Find where the given text appears and provide that cell's center as (X, Y) coordinate. 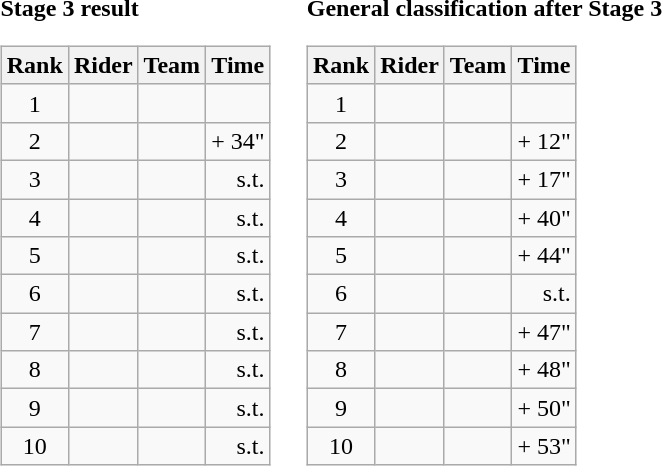
+ 17" (544, 179)
+ 34" (238, 141)
+ 50" (544, 408)
+ 48" (544, 370)
+ 40" (544, 217)
+ 44" (544, 256)
+ 47" (544, 332)
+ 53" (544, 446)
+ 12" (544, 141)
